Extract the [x, y] coordinate from the center of the cell holding the provided text.  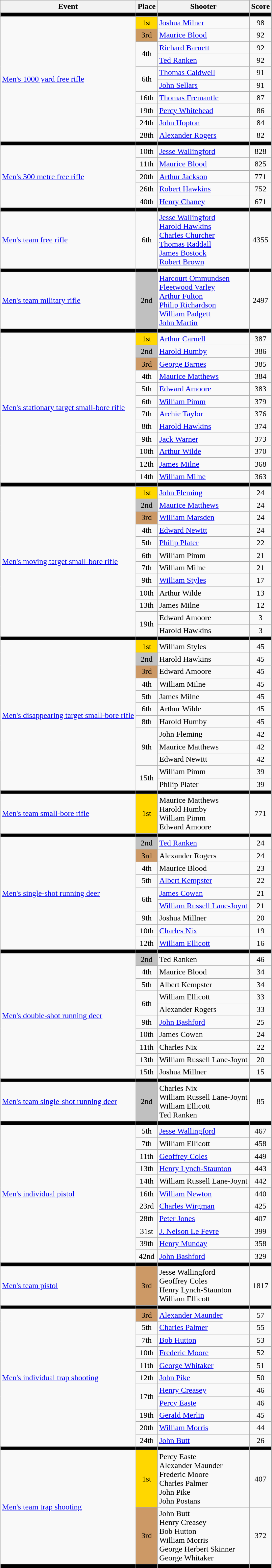
Men's team trap shooting [68, 1507]
J. Nelson Le Fevre [203, 1231]
15 [260, 1072]
Men's individual pistol [68, 1194]
17 [260, 580]
Gerald Merlin [203, 1415]
374 [260, 427]
399 [260, 1231]
John Sellars [203, 85]
Men's individual trap shooting [68, 1378]
86 [260, 110]
George Barnes [203, 364]
Men's team small-bore rifle [68, 814]
Jesse Wallingford Harold Hawkins Charles Churcher Thomas Raddall James Bostock Robert Brown [203, 240]
82 [260, 135]
19 [260, 931]
12 [260, 605]
828 [260, 152]
373 [260, 439]
1817 [260, 1286]
Geoffrey Coles [203, 1156]
42nd [147, 1256]
Men's 300 metre free rifle [68, 177]
87 [260, 98]
Richard Barnett [203, 48]
25 [260, 1022]
Henry Creasey [203, 1390]
Percy Whitehead [203, 110]
31st [147, 1231]
98 [260, 23]
383 [260, 389]
Charles Palmer [203, 1328]
376 [260, 414]
40th [147, 202]
Peter Jones [203, 1219]
John Butt Henry Creasey Bob Hutton William Morris George Herbert Skinner George Whitaker [203, 1536]
385 [260, 364]
449 [260, 1156]
Thomas Fremantle [203, 98]
84 [260, 123]
386 [260, 351]
Shooter [203, 7]
Jack Warner [203, 439]
Men's single-shot running deer [68, 893]
13 [260, 593]
Men's 1000 yard free rifle [68, 79]
Henry Munday [203, 1244]
370 [260, 452]
Frederic Moore [203, 1353]
Charles Wirgman [203, 1206]
John Pike [203, 1378]
Men's team free rifle [68, 240]
17th [147, 1396]
William Marsden [203, 518]
Henry Chaney [203, 202]
16 [260, 943]
23rd [147, 1206]
425 [260, 1206]
Score [260, 7]
51 [260, 1365]
Men's moving target small-bore rifle [68, 562]
John Butt [203, 1440]
John Hopton [203, 123]
Maurice Matthews Harold Humby William Pimm Edward Amoore [203, 814]
George Whitaker [203, 1365]
Robert Hawkins [203, 189]
368 [260, 464]
358 [260, 1244]
Harcourt Ommundsen Fleetwood Varley Arthur Fulton Philip Richardson William Padgett John Martin [203, 301]
442 [260, 1181]
Men's disappearing target small-bore rifle [68, 716]
671 [260, 202]
85 [260, 1102]
Arthur Carnell [203, 339]
Archie Taylor [203, 414]
23 [260, 868]
440 [260, 1193]
443 [260, 1168]
50 [260, 1378]
44 [260, 1428]
53 [260, 1340]
55 [260, 1328]
Bob Hutton [203, 1340]
William Morris [203, 1428]
26th [147, 189]
467 [260, 1131]
379 [260, 402]
4355 [260, 240]
387 [260, 339]
825 [260, 164]
Joshua Milner [203, 23]
Men's team military rifle [68, 301]
Percy Easte [203, 1403]
William Newton [203, 1193]
Men's double-shot running deer [68, 1016]
Men's team pistol [68, 1286]
384 [260, 376]
372 [260, 1536]
Event [68, 7]
52 [260, 1353]
Henry Lynch-Staunton [203, 1168]
Percy Easte Alexander Maunder Frederic Moore Charles Palmer John Pike John Postans [203, 1479]
Alexander Maunder [203, 1315]
Thomas Caldwell [203, 73]
Men's stationary target small-bore rifle [68, 408]
Arthur Jackson [203, 177]
458 [260, 1143]
39th [147, 1244]
329 [260, 1256]
2497 [260, 301]
26 [260, 1440]
Jesse Wallingford Geoffrey Coles Henry Lynch-Staunton William Ellicott [203, 1286]
752 [260, 189]
Charles Nix William Russell Lane-Joynt William Ellicott Ted Ranken [203, 1102]
57 [260, 1315]
Men's team single-shot running deer [68, 1102]
363 [260, 477]
Place [147, 7]
